Scan for the cell matching the given text and deliver its (X, Y) coordinate at center. 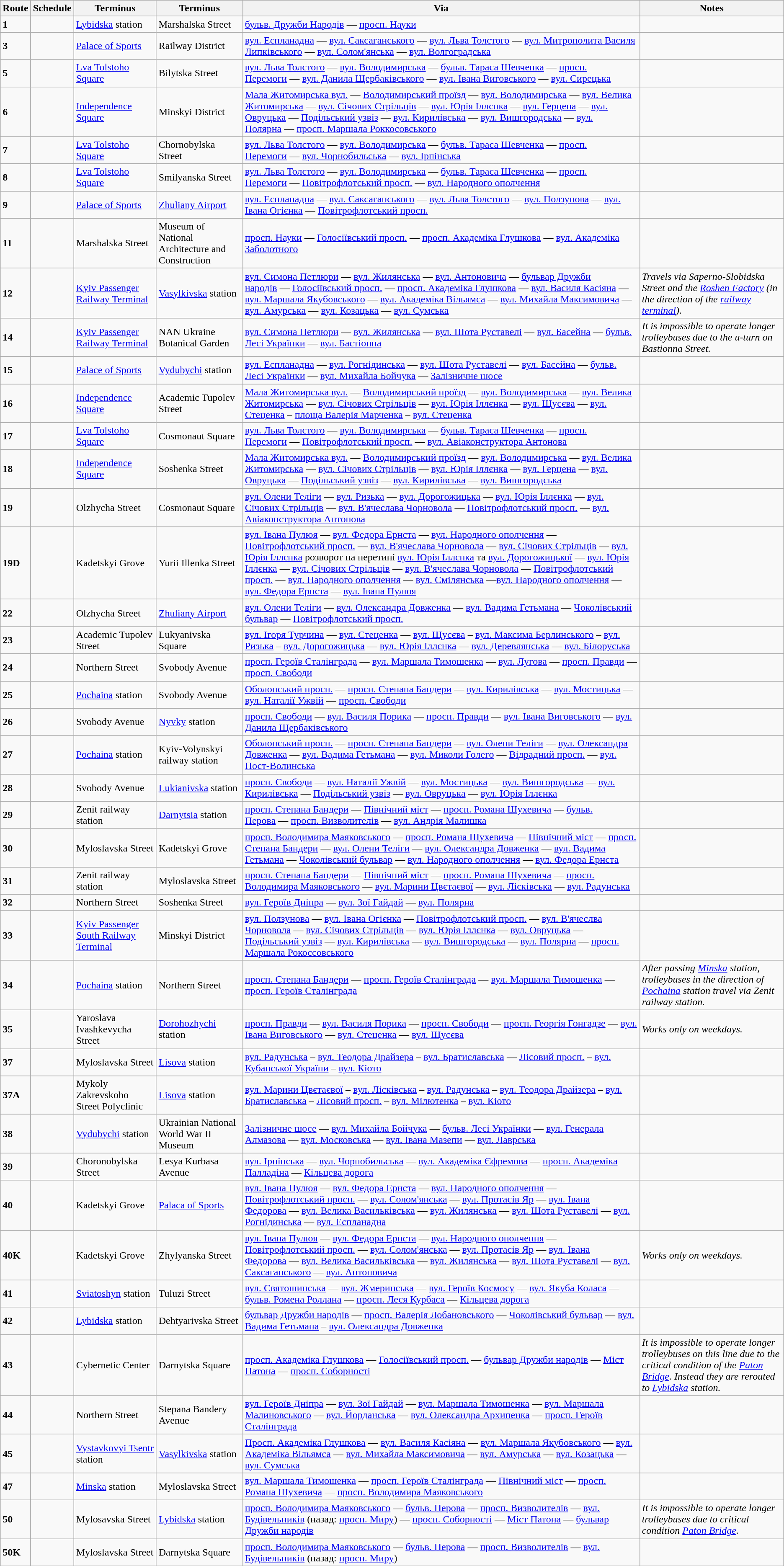
5 (15, 73)
Bilytska Street (199, 73)
Sviatoshyn station (115, 1293)
бульвар Дружби народів — просп. Валерія Лобановського — Чоколівський бульвар — вул. Вадима Гетьмана – вул. Олександра Довженка (441, 1321)
вул. Еспланадна — вул. Саксаганського — вул. Льва Толстого — вул. Митрополита Василя Липківського — вул. Солом'янська — вул. Волгоградська (441, 46)
вул. Радунська – вул. Теодора Драйзера – вул. Братиславська — Лісовий просп. – вул. Кубанської України – вул. Кіото (441, 1062)
вул. Героїв Дніпра — вул. Зої Гайдай — вул. Полярна (441, 902)
Museum of National Architecture and Construction (199, 243)
It is impossible to operate longer trolleybuses due to the u-turn on Bastionna Street. (712, 337)
32 (15, 902)
Notes (712, 8)
47 (15, 1486)
17 (15, 436)
просп. Свободи — вул. Василя Порика — просп. Правди — вул. Івана Виговського — вул. Данила Щербаківського (441, 722)
43 (15, 1365)
7 (15, 150)
вул. Олени Теліги — вул. Олександра Довженка — вул. Вадима Гетьмана — Чоколівський бульвар — Повітрофлотський просп. (441, 613)
Dehtyarivska Street (199, 1321)
Stepana Bandery Avenue (199, 1415)
14 (15, 337)
Route (15, 8)
Tuluzi Street (199, 1293)
Dorohozhychi station (199, 1029)
вул. Марини Цвєтаєвої – вул. Лісківська – вул. Радунська – вул. Теодора Драйзера – вул. Братиславська – Лісовий просп. – вул. Мілютенка – вул. Кіото (441, 1095)
Kyiv-Volynskyi railway station (199, 755)
просп. Академіка Глушкова — Голосіївський просп. — бульвар Дружби народів — Міст Патона — просп. Соборності (441, 1365)
вул. Ірпінська — вул. Чорнобильська — вул. Академіка Єфремова — просп. Академіка Палладіна — Кільцева дорога (441, 1167)
Chornobylska Street (199, 150)
It is impossible to operate longer trolleybuses due to critical condition Paton Bridge. (712, 1519)
Darnytsia station (199, 815)
37 (15, 1062)
18 (15, 469)
Via (441, 8)
44 (15, 1415)
25 (15, 694)
Nyvky station (199, 722)
вул. Маршала Тимошенка — просп. Героїв Сталінграда — Північний міст — просп. Романа Шухевича — просп. Володимира Маяковського (441, 1486)
Choronobylska Street (115, 1167)
Yaroslava Ivashkevycha Street (115, 1029)
просп. Степана Бандери — просп. Героїв Сталінграда — вул. Маршала Тимошенка — просп. Героїв Сталінграда (441, 985)
Kyiv Passenger South Railway Terminal (115, 936)
вул. Святошинська — вул. Жмеринська — вул. Героїв Космосу — вул. Якуба Коласа — бульв. Ромена Роллана — просп. Леся Курбаса — Кільцева дорога (441, 1293)
30 (15, 848)
вул. Симона Петлюри — вул. Жилянська — вул. Шота Руставелі — вул. Басейна — бульв. Лесі Українки — вул. Бастіонна (441, 337)
Залізничне шосе — вул. Михайла Бойчука — бульв. Лесі Українки — вул. Генерала Алмазова — вул. Московська — вул. Івана Мазепи — вул. Лаврська (441, 1134)
26 (15, 722)
Ukrainian National World War II Museum (199, 1134)
45 (15, 1453)
вул. Льва Толстого — вул. Володимирська — бульв. Тараса Шевченка — просп. Перемоги — Повітрофлотський просп. — вул. Авіаконструктора Антонова (441, 436)
вул. Еспланадна — вул. Саксаганського — вул. Льва Толстого — вул. Ползунова — вул. Івана Огієнка — Повітрофлотський просп. (441, 204)
39 (15, 1167)
Travels via Saperno-Slobidska Street and the Roshen Factory (in the direction of the railway terminal). (712, 293)
50 (15, 1519)
41 (15, 1293)
1 (15, 24)
Оболонський просп. — просп. Степана Бандери — вул. Кирилівська — вул. Мостицька — вул. Наталії Ужвій — просп. Свободи (441, 694)
Zhylyanska Street (199, 1255)
вул. Еспланадна — вул. Рогнідинська — вул. Шота Руставелі — вул. Басейна — бульв. Лесі Українки — вул. Михайла Бойчука — Залізничне шосе (441, 370)
Smilyanska Street (199, 178)
Mykoly Zakrevskoho Street Polyclinic (115, 1095)
9 (15, 204)
33 (15, 936)
24 (15, 668)
вул. Льва Толстого — вул. Володимирська — бульв. Тараса Шевченка — просп. Перемоги — вул. Чорнобильська — вул. Ірпінська (441, 150)
Minska station (115, 1486)
Mylosavska Street (115, 1519)
просп. Науки — Голосіївський просп. — просп. Академіка Глушкова — вул. Академіка Заболотного (441, 243)
Railway District (199, 46)
31 (15, 880)
29 (15, 815)
22 (15, 613)
просп. Правди — вул. Василя Порика — просп. Свободи — просп. Георгія Гонгадзе — вул. Івана Виговського — вул. Стеценка — вул. Щусєва (441, 1029)
15 (15, 370)
вул. Льва Толстого — вул. Володимирська — бульв. Тараса Шевченка — просп. Перемоги — Повітрофлотський просп. — вул. Народного ополчення (441, 178)
19 (15, 508)
просп. Степана Бандери — Північний міст — просп. Романа Шухевича — бульв. Перова — просп. Визволителів — вул. Андрія Малишка (441, 815)
Lesya Kurbasa Avenue (199, 1167)
23 (15, 640)
Lukianivska station (199, 787)
40K (15, 1255)
28 (15, 787)
просп. Свободи — вул. Наталії Ужвій — вул. Мостицька — вул. Вишгородська — вул. Кирилівська — Подільський узвіз — вул. Овруцька — вул. Юрія Іллєнка (441, 787)
50K (15, 1552)
Cybernetic Center (115, 1365)
27 (15, 755)
After passing Minska station, trolleybuses in the direction of Pochaina station travel via Zenit railway station. (712, 985)
Palaca of Sports (199, 1205)
38 (15, 1134)
11 (15, 243)
Yurii Illenka Street (199, 563)
40 (15, 1205)
34 (15, 985)
6 (15, 111)
8 (15, 178)
просп. Володимира Маяковського — бульв. Перова — просп. Визволителів — вул. Будівельників (назад: просп. Миру) (441, 1552)
3 (15, 46)
просп. Героїв Сталінграда — вул. Маршала Тимошенка — вул. Лугова — просп. Правди — просп. Свободи (441, 668)
35 (15, 1029)
19D (15, 563)
12 (15, 293)
37A (15, 1095)
Schedule (52, 8)
Vystavkovyi Tsentr station (115, 1453)
42 (15, 1321)
16 (15, 403)
NAN Ukraine Botanical Garden (199, 337)
бульв. Дружби Народів — просп. Науки (441, 24)
Lukyanivska Square (199, 640)
